Capture the cell that displays the provided text and extract its (x, y) central coordinate. 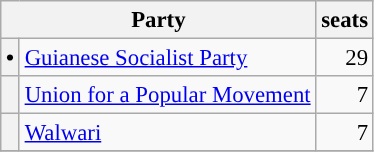
seats (344, 20)
29 (344, 58)
Party (158, 20)
Union for a Popular Movement (168, 95)
• (10, 58)
Guianese Socialist Party (168, 58)
Walwari (168, 133)
